Return (x, y) of the center of cell containing provided text 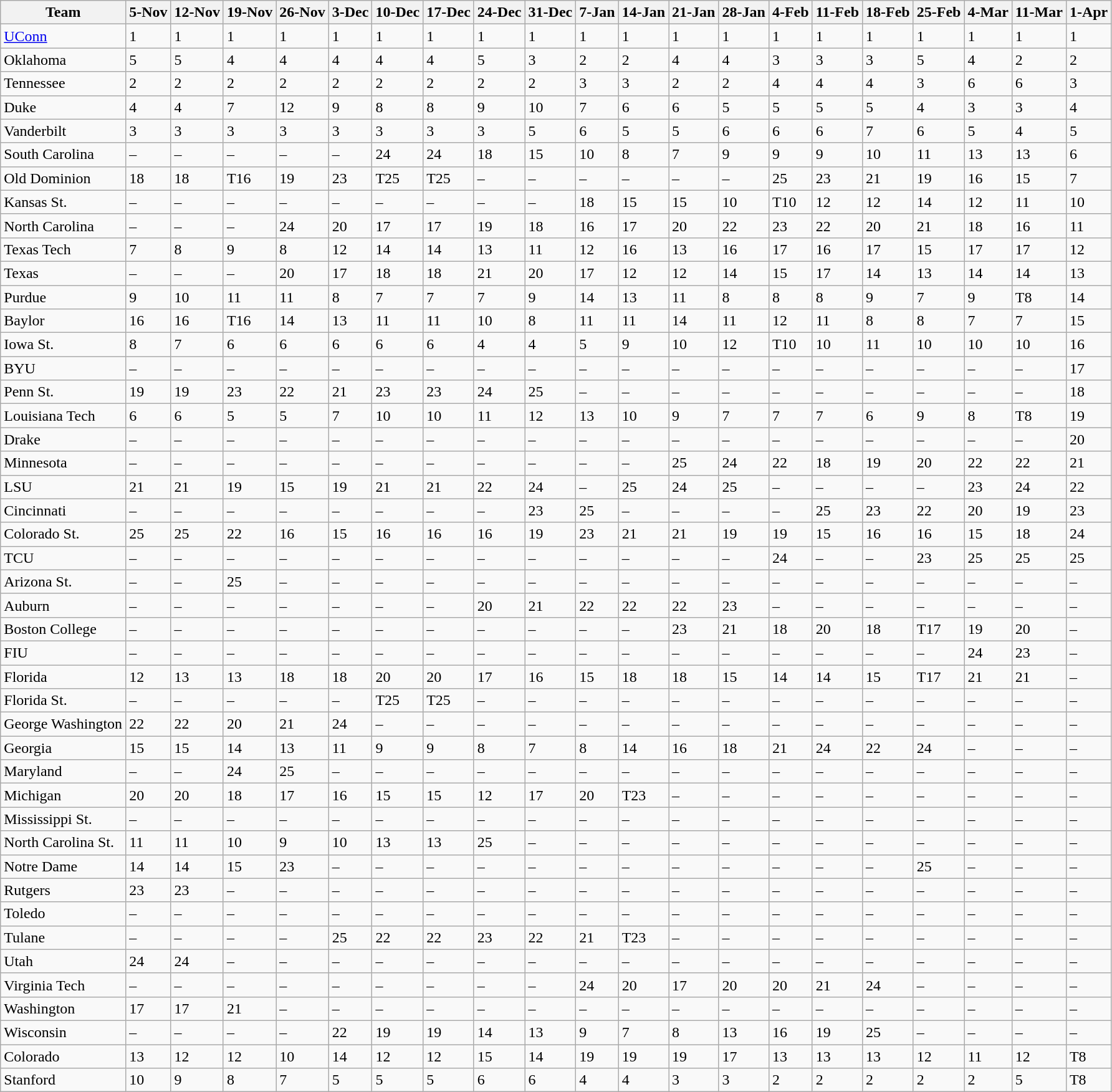
Colorado St. (64, 534)
3-Dec (350, 12)
Toledo (64, 914)
1-Apr (1088, 12)
Maryland (64, 772)
Florida (64, 676)
Minnesota (64, 463)
Baylor (64, 321)
19-Nov (249, 12)
Texas (64, 273)
Rutgers (64, 890)
26-Nov (302, 12)
Georgia (64, 748)
George Washington (64, 724)
Virginia Tech (64, 985)
Boston College (64, 629)
South Carolina (64, 155)
Wisconsin (64, 1032)
10-Dec (398, 12)
17-Dec (449, 12)
Washington (64, 1008)
Notre Dame (64, 866)
Iowa St. (64, 345)
12-Nov (197, 12)
Kansas St. (64, 202)
Tulane (64, 937)
Cincinnati (64, 510)
Team (64, 12)
Texas Tech (64, 249)
Vanderbilt (64, 131)
Old Dominion (64, 178)
4-Mar (988, 12)
Penn St. (64, 392)
4-Feb (790, 12)
18-Feb (888, 12)
31-Dec (550, 12)
25-Feb (939, 12)
5-Nov (148, 12)
Oklahoma (64, 60)
28-Jan (744, 12)
Purdue (64, 297)
24-Dec (499, 12)
FIU (64, 653)
Drake (64, 439)
Florida St. (64, 701)
Utah (64, 961)
North Carolina St. (64, 843)
21-Jan (694, 12)
Arizona St. (64, 582)
7-Jan (597, 12)
Colorado (64, 1056)
UConn (64, 36)
BYU (64, 368)
Mississippi St. (64, 819)
14-Jan (643, 12)
11-Mar (1038, 12)
Duke (64, 107)
North Carolina (64, 226)
Stanford (64, 1080)
11-Feb (837, 12)
TCU (64, 558)
Michigan (64, 795)
Louisiana Tech (64, 416)
LSU (64, 487)
Auburn (64, 605)
Tennessee (64, 84)
